Return (X, Y) of the center of cell containing provided text 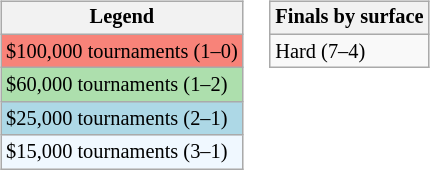
Hard (7–4) (349, 51)
$60,000 tournaments (1–2) (122, 85)
Finals by surface (349, 18)
$15,000 tournaments (3–1) (122, 152)
$100,000 tournaments (1–0) (122, 51)
Legend (122, 18)
$25,000 tournaments (2–1) (122, 119)
